Search for the cell housing the specified text and yield its [x, y] center coordinate. 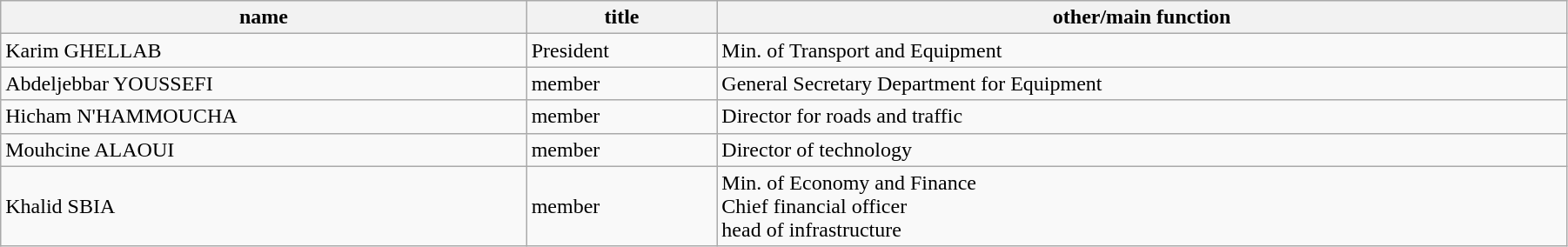
General Secretary Department for Equipment [1142, 83]
Khalid SBIA [264, 206]
Director for roads and traffic [1142, 117]
Mouhcine ALAOUI [264, 150]
Hicham N'HAMMOUCHA [264, 117]
Abdeljebbar YOUSSEFI [264, 83]
title [621, 17]
Min. of Economy and FinanceChief financial officerhead of infrastructure [1142, 206]
Director of technology [1142, 150]
name [264, 17]
other/main function [1142, 17]
Min. of Transport and Equipment [1142, 50]
President [621, 50]
Karim GHELLAB [264, 50]
